Extract the [X, Y] coordinate from the center of the cell holding the provided text.  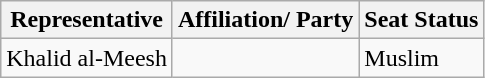
Muslim [422, 58]
Khalid al-Meesh [87, 58]
Seat Status [422, 20]
Representative [87, 20]
Affiliation/ Party [265, 20]
